Provide the [X, Y] coordinate of the cell's center where the given text is located.  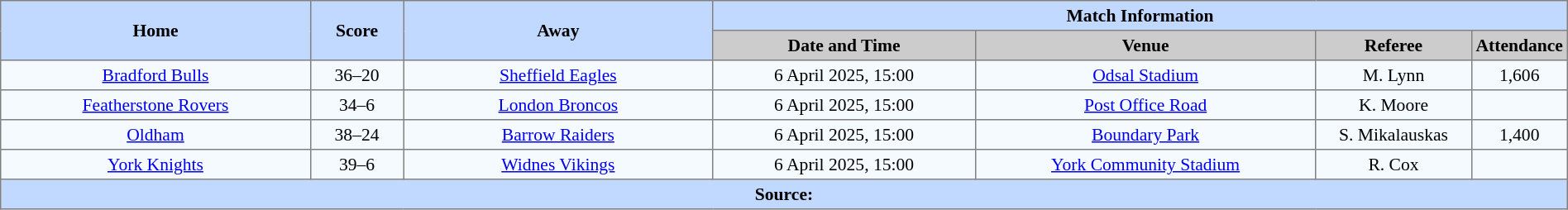
39–6 [357, 165]
Source: [784, 194]
R. Cox [1394, 165]
Away [558, 31]
Attendance [1519, 45]
Referee [1394, 45]
Sheffield Eagles [558, 75]
M. Lynn [1394, 75]
38–24 [357, 135]
Score [357, 31]
1,606 [1519, 75]
Boundary Park [1145, 135]
Venue [1145, 45]
Match Information [1140, 16]
Featherstone Rovers [155, 105]
34–6 [357, 105]
York Knights [155, 165]
Widnes Vikings [558, 165]
S. Mikalauskas [1394, 135]
Date and Time [844, 45]
K. Moore [1394, 105]
1,400 [1519, 135]
London Broncos [558, 105]
Odsal Stadium [1145, 75]
York Community Stadium [1145, 165]
Barrow Raiders [558, 135]
Home [155, 31]
36–20 [357, 75]
Oldham [155, 135]
Post Office Road [1145, 105]
Bradford Bulls [155, 75]
